Return (x, y) of the center of cell containing provided text 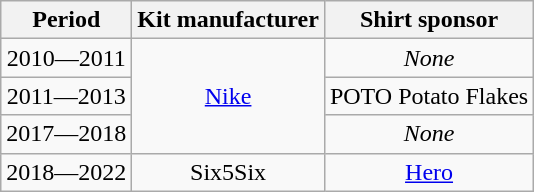
Six5Six (228, 172)
Period (66, 20)
Shirt sponsor (428, 20)
Nike (228, 96)
2018—2022 (66, 172)
2011—2013 (66, 96)
Kit manufacturer (228, 20)
POTO Potato Flakes (428, 96)
2017—2018 (66, 134)
2010—2011 (66, 58)
Hero (428, 172)
